Detect which cell encompasses the target text, then output its (X, Y) center coordinate. 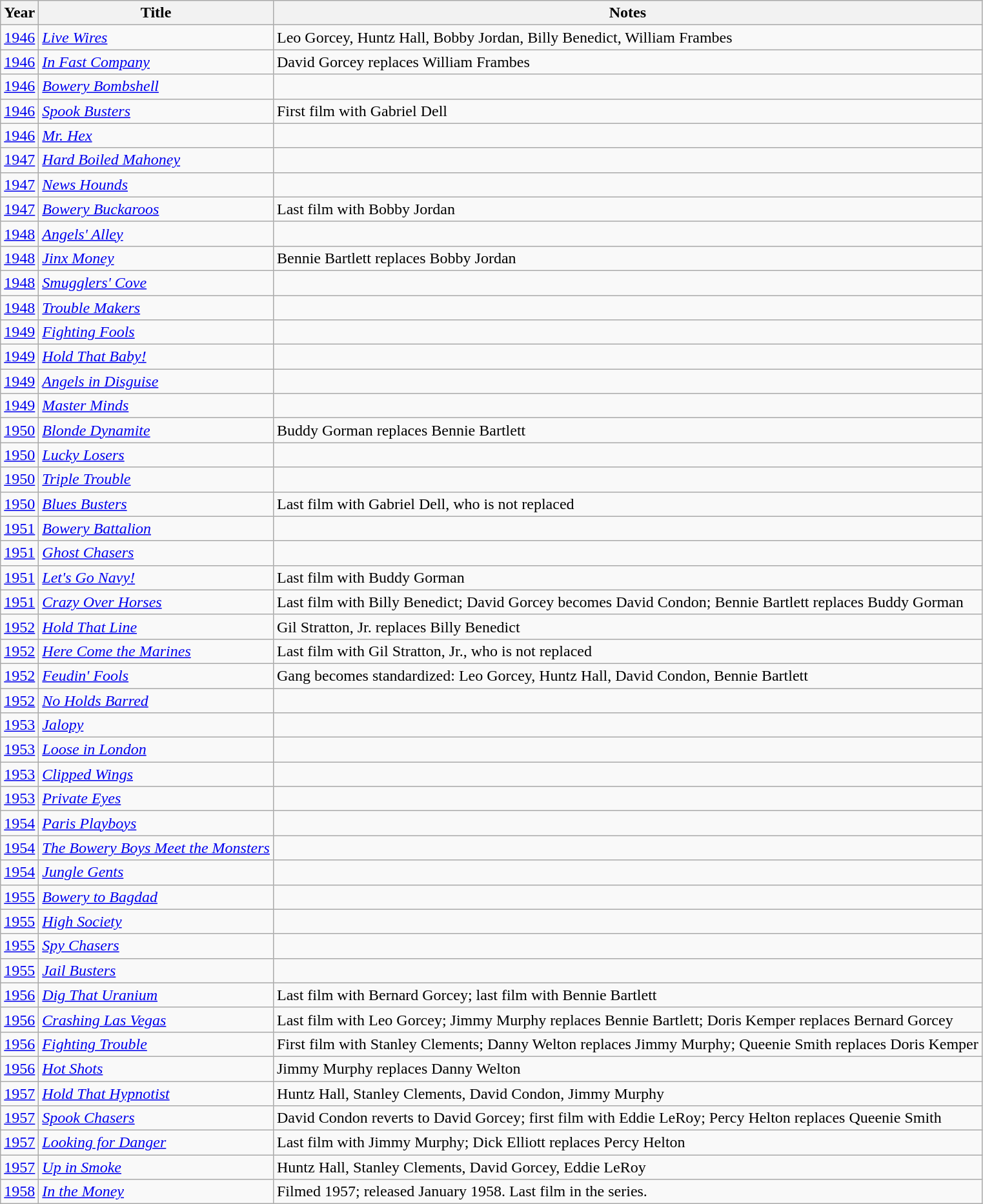
Last film with Bobby Jordan (627, 209)
Ghost Chasers (156, 553)
Smugglers' Cove (156, 283)
Hot Shots (156, 1069)
Title (156, 13)
Last film with Bernard Gorcey; last film with Bennie Bartlett (627, 995)
Mr. Hex (156, 135)
Dig That Uranium (156, 995)
Clipped Wings (156, 774)
Master Minds (156, 406)
Hold That Baby! (156, 357)
Gang becomes standardized: Leo Gorcey, Huntz Hall, David Condon, Bennie Bartlett (627, 676)
Private Eyes (156, 799)
Jail Busters (156, 970)
Last film with Billy Benedict; David Gorcey becomes David Condon; Bennie Bartlett replaces Buddy Gorman (627, 602)
Last film with Jimmy Murphy; Dick Elliott replaces Percy Helton (627, 1143)
Loose in London (156, 750)
Here Come the Marines (156, 651)
First film with Stanley Clements; Danny Welton replaces Jimmy Murphy; Queenie Smith replaces Doris Kemper (627, 1044)
Triple Trouble (156, 479)
Leo Gorcey, Huntz Hall, Bobby Jordan, Billy Benedict, William Frambes (627, 37)
Bennie Bartlett replaces Bobby Jordan (627, 258)
Jinx Money (156, 258)
High Society (156, 921)
Trouble Makers (156, 308)
Paris Playboys (156, 823)
Last film with Buddy Gorman (627, 577)
Year (19, 13)
Crazy Over Horses (156, 602)
Bowery to Bagdad (156, 897)
Up in Smoke (156, 1167)
No Holds Barred (156, 700)
Hold That Line (156, 627)
Filmed 1957; released January 1958. Last film in the series. (627, 1192)
Spook Busters (156, 111)
Last film with Gil Stratton, Jr., who is not replaced (627, 651)
In Fast Company (156, 62)
Fighting Trouble (156, 1044)
David Gorcey replaces William Frambes (627, 62)
Jimmy Murphy replaces Danny Welton (627, 1069)
David Condon reverts to David Gorcey; first film with Eddie LeRoy; Percy Helton replaces Queenie Smith (627, 1118)
First film with Gabriel Dell (627, 111)
Last film with Gabriel Dell, who is not replaced (627, 504)
Live Wires (156, 37)
News Hounds (156, 185)
Hold That Hypnotist (156, 1094)
Last film with Leo Gorcey; Jimmy Murphy replaces Bennie Bartlett; Doris Kemper replaces Bernard Gorcey (627, 1019)
Let's Go Navy! (156, 577)
Angels in Disguise (156, 381)
Gil Stratton, Jr. replaces Billy Benedict (627, 627)
Angels' Alley (156, 234)
Notes (627, 13)
Looking for Danger (156, 1143)
Fighting Fools (156, 332)
1958 (19, 1192)
Bowery Bombshell (156, 86)
Blues Busters (156, 504)
Hard Boiled Mahoney (156, 160)
The Bowery Boys Meet the Monsters (156, 848)
Bowery Battalion (156, 528)
Crashing Las Vegas (156, 1019)
Feudin' Fools (156, 676)
Buddy Gorman replaces Bennie Bartlett (627, 430)
Huntz Hall, Stanley Clements, David Gorcey, Eddie LeRoy (627, 1167)
Spy Chasers (156, 946)
Spook Chasers (156, 1118)
In the Money (156, 1192)
Jungle Gents (156, 872)
Lucky Losers (156, 455)
Jalopy (156, 725)
Blonde Dynamite (156, 430)
Huntz Hall, Stanley Clements, David Condon, Jimmy Murphy (627, 1094)
Bowery Buckaroos (156, 209)
